Search for the cell housing the specified text and yield its (X, Y) center coordinate. 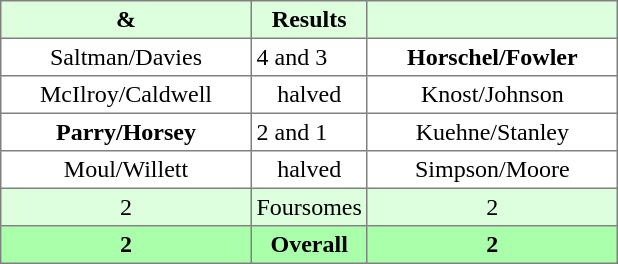
Parry/Horsey (126, 132)
Overall (309, 245)
Saltman/Davies (126, 57)
Moul/Willett (126, 170)
Results (309, 20)
McIlroy/Caldwell (126, 95)
2 and 1 (309, 132)
Knost/Johnson (492, 95)
Kuehne/Stanley (492, 132)
& (126, 20)
4 and 3 (309, 57)
Horschel/Fowler (492, 57)
Simpson/Moore (492, 170)
Foursomes (309, 207)
